Capture the cell that displays the provided text and extract its (x, y) central coordinate. 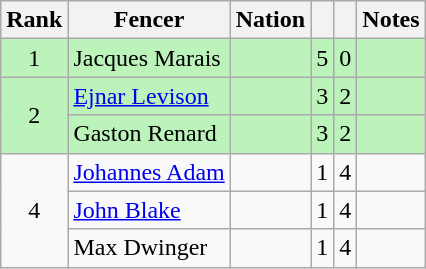
Rank (34, 20)
Fencer (149, 20)
5 (322, 58)
Johannes Adam (149, 172)
Notes (391, 20)
John Blake (149, 210)
Jacques Marais (149, 58)
Gaston Renard (149, 134)
0 (346, 58)
Max Dwinger (149, 248)
Nation (270, 20)
Ejnar Levison (149, 96)
